Output the [x, y] coordinate of the center of the cell containing the given text.  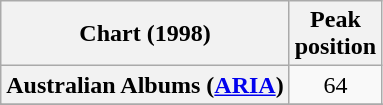
Peakposition [335, 34]
64 [335, 85]
Australian Albums (ARIA) [145, 85]
Chart (1998) [145, 34]
